For the text-containing cell, return its midpoint in [X, Y] coordinate format. 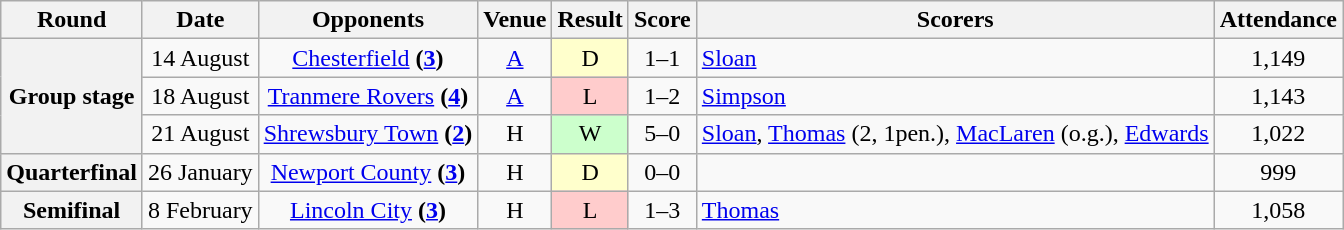
Attendance [1278, 20]
1,149 [1278, 58]
18 August [200, 96]
Newport County (3) [368, 172]
14 August [200, 58]
Sloan [955, 58]
Opponents [368, 20]
Round [72, 20]
Venue [515, 20]
Sloan, Thomas (2, 1pen.), MacLaren (o.g.), Edwards [955, 134]
21 August [200, 134]
0–0 [662, 172]
W [590, 134]
Semifinal [72, 210]
Quarterfinal [72, 172]
1,022 [1278, 134]
8 February [200, 210]
Thomas [955, 210]
1–3 [662, 210]
Result [590, 20]
Group stage [72, 96]
Shrewsbury Town (2) [368, 134]
Scorers [955, 20]
Tranmere Rovers (4) [368, 96]
5–0 [662, 134]
Chesterfield (3) [368, 58]
1,058 [1278, 210]
999 [1278, 172]
Simpson [955, 96]
1–1 [662, 58]
Score [662, 20]
1,143 [1278, 96]
26 January [200, 172]
Lincoln City (3) [368, 210]
Date [200, 20]
1–2 [662, 96]
